Return (x, y) of the center of cell containing provided text 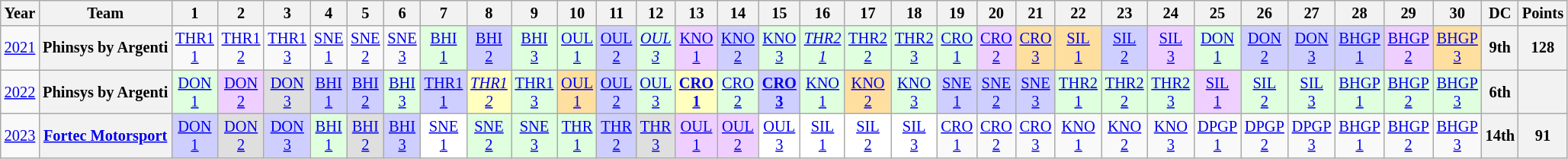
DPGP2 (1265, 135)
8 (489, 13)
Points (1543, 13)
1 (195, 13)
18 (915, 13)
13 (697, 13)
7 (444, 13)
4 (329, 13)
2023 (20, 135)
28 (1360, 13)
DPGP1 (1217, 135)
22 (1078, 13)
17 (867, 13)
15 (779, 13)
2022 (20, 92)
24 (1171, 13)
14th (1500, 135)
6 (402, 13)
16 (822, 13)
5 (365, 13)
THR3 (656, 135)
21 (1036, 13)
Fortec Motorsport (105, 135)
20 (996, 13)
14 (738, 13)
11 (617, 13)
10 (577, 13)
6th (1500, 92)
12 (656, 13)
26 (1265, 13)
91 (1543, 135)
THR2 (617, 135)
DC (1500, 13)
Year (20, 13)
2 (241, 13)
THR1 (577, 135)
9 (535, 13)
2021 (20, 48)
25 (1217, 13)
19 (957, 13)
Team (105, 13)
9th (1500, 48)
128 (1543, 48)
DPGP3 (1312, 135)
27 (1312, 13)
23 (1125, 13)
29 (1409, 13)
3 (287, 13)
30 (1457, 13)
